Search for the cell housing the specified text and yield its (X, Y) center coordinate. 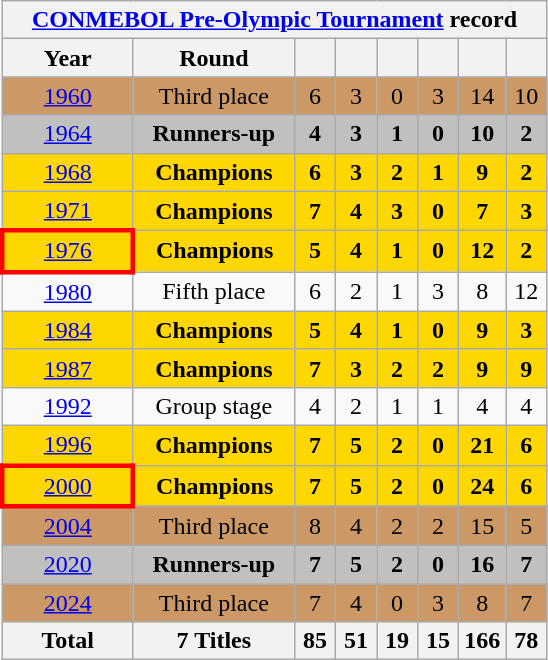
85 (314, 641)
2004 (68, 526)
1968 (68, 172)
Group stage (214, 406)
1964 (68, 134)
1971 (68, 211)
14 (482, 96)
7 Titles (214, 641)
Round (214, 58)
51 (356, 641)
1987 (68, 368)
2000 (68, 486)
Total (68, 641)
1984 (68, 330)
Year (68, 58)
16 (482, 565)
1960 (68, 96)
Fifth place (214, 292)
1992 (68, 406)
1980 (68, 292)
24 (482, 486)
CONMEBOL Pre-Olympic Tournament record (274, 20)
166 (482, 641)
2024 (68, 603)
1976 (68, 252)
2020 (68, 565)
21 (482, 445)
19 (396, 641)
1996 (68, 445)
78 (526, 641)
